Scan for the cell matching the given text and deliver its (x, y) coordinate at center. 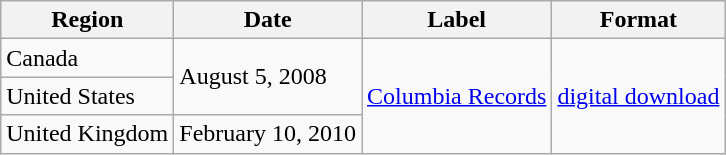
Region (88, 20)
Canada (88, 58)
Format (638, 20)
United Kingdom (88, 134)
United States (88, 96)
February 10, 2010 (268, 134)
Date (268, 20)
digital download (638, 96)
Columbia Records (457, 96)
Label (457, 20)
August 5, 2008 (268, 77)
